Return the [x, y] coordinate for the center point of the cell that contains the specified text.  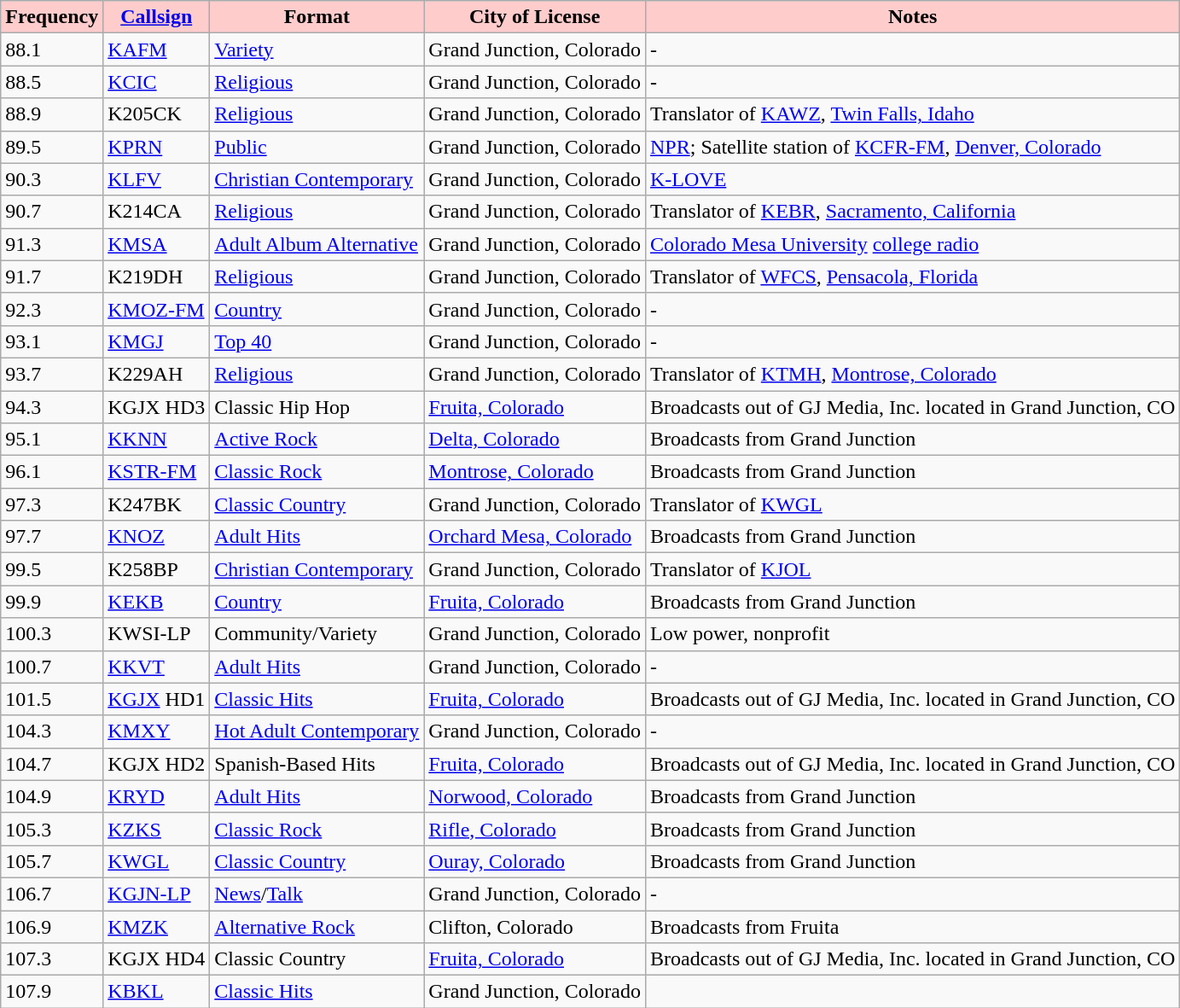
KRYD [157, 796]
Norwood, Colorado [535, 796]
94.3 [52, 407]
Delta, Colorado [535, 440]
K247BK [157, 504]
Rifle, Colorado [535, 829]
Adult Album Alternative [317, 244]
91.3 [52, 244]
KBKL [157, 992]
97.7 [52, 537]
Clifton, Colorado [535, 926]
Top 40 [317, 341]
KEKB [157, 602]
88.1 [52, 50]
99.9 [52, 602]
KGJN-LP [157, 894]
Translator of KEBR, Sacramento, California [912, 212]
KGJX HD4 [157, 959]
K214CA [157, 212]
Translator of KAWZ, Twin Falls, Idaho [912, 114]
Format [317, 17]
Montrose, Colorado [535, 472]
Low power, nonprofit [912, 634]
Ouray, Colorado [535, 861]
KSTR-FM [157, 472]
KWSI-LP [157, 634]
KKNN [157, 440]
88.5 [52, 82]
96.1 [52, 472]
Active Rock [317, 440]
93.7 [52, 374]
104.7 [52, 764]
90.7 [52, 212]
KAFM [157, 50]
K258BP [157, 569]
KGJX HD2 [157, 764]
Alternative Rock [317, 926]
KCIC [157, 82]
93.1 [52, 341]
K219DH [157, 277]
Orchard Mesa, Colorado [535, 537]
NPR; Satellite station of KCFR-FM, Denver, Colorado [912, 147]
Variety [317, 50]
92.3 [52, 309]
KMOZ-FM [157, 309]
KPRN [157, 147]
89.5 [52, 147]
Spanish-Based Hits [317, 764]
97.3 [52, 504]
88.9 [52, 114]
K205CK [157, 114]
Classic Hip Hop [317, 407]
KLFV [157, 179]
K-LOVE [912, 179]
K229AH [157, 374]
KMZK [157, 926]
Frequency [52, 17]
KMSA [157, 244]
Broadcasts from Fruita [912, 926]
95.1 [52, 440]
News/Talk [317, 894]
106.9 [52, 926]
104.9 [52, 796]
100.7 [52, 667]
KMGJ [157, 341]
Translator of WFCS, Pensacola, Florida [912, 277]
105.3 [52, 829]
107.9 [52, 992]
KKVT [157, 667]
Notes [912, 17]
KZKS [157, 829]
Callsign [157, 17]
101.5 [52, 699]
Public [317, 147]
KNOZ [157, 537]
KMXY [157, 731]
99.5 [52, 569]
KGJX HD3 [157, 407]
KWGL [157, 861]
Translator of KTMH, Montrose, Colorado [912, 374]
Translator of KJOL [912, 569]
Translator of KWGL [912, 504]
KGJX HD1 [157, 699]
91.7 [52, 277]
107.3 [52, 959]
105.7 [52, 861]
104.3 [52, 731]
100.3 [52, 634]
City of License [535, 17]
Colorado Mesa University college radio [912, 244]
Community/Variety [317, 634]
106.7 [52, 894]
90.3 [52, 179]
Hot Adult Contemporary [317, 731]
